Identify which cell holds the provided text, then report its (X, Y) central coordinate. 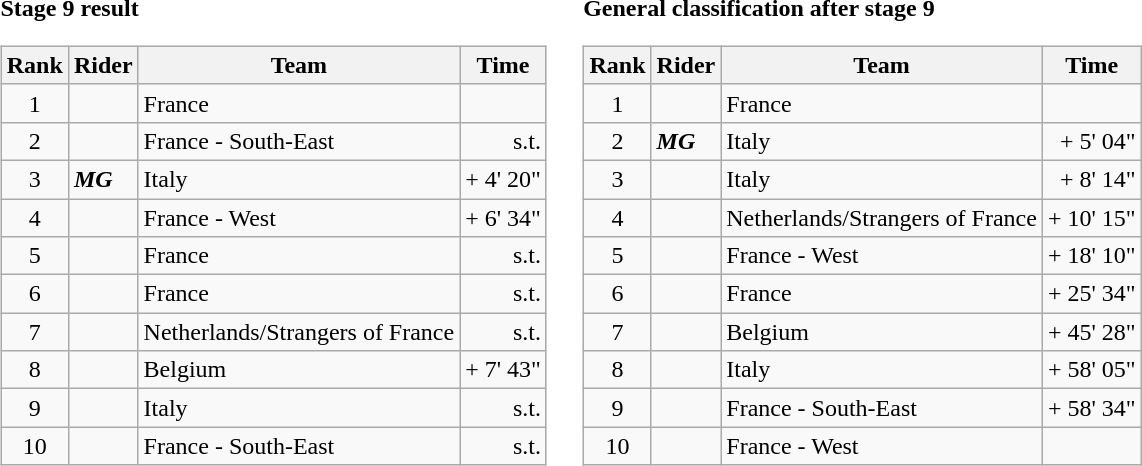
+ 8' 14" (1092, 179)
+ 58' 05" (1092, 370)
+ 5' 04" (1092, 141)
+ 58' 34" (1092, 408)
+ 25' 34" (1092, 294)
+ 18' 10" (1092, 256)
+ 7' 43" (504, 370)
+ 45' 28" (1092, 332)
+ 6' 34" (504, 217)
+ 4' 20" (504, 179)
+ 10' 15" (1092, 217)
